Extract the [X, Y] coordinate from the center of the cell holding the provided text.  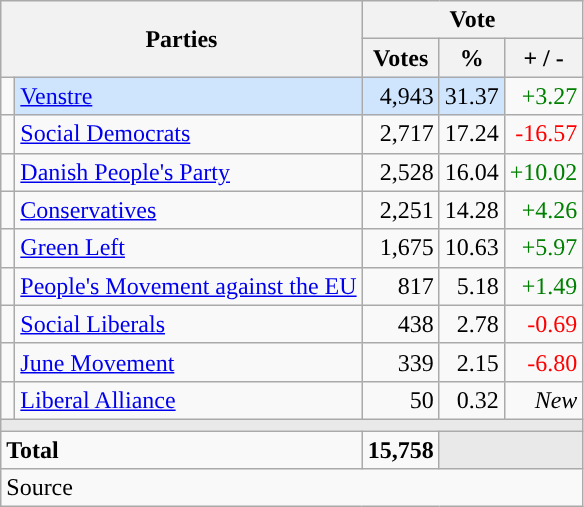
1,675 [400, 248]
+10.02 [544, 172]
New [544, 400]
-0.69 [544, 324]
15,758 [400, 449]
Social Democrats [188, 134]
Liberal Alliance [188, 400]
2,251 [400, 210]
817 [400, 286]
-16.57 [544, 134]
2,717 [400, 134]
Conservatives [188, 210]
Source [292, 488]
+ / - [544, 58]
14.28 [472, 210]
4,943 [400, 96]
+1.49 [544, 286]
2,528 [400, 172]
-6.80 [544, 362]
438 [400, 324]
Green Left [188, 248]
Social Liberals [188, 324]
Parties [182, 39]
Votes [400, 58]
2.78 [472, 324]
June Movement [188, 362]
+3.27 [544, 96]
People's Movement against the EU [188, 286]
50 [400, 400]
2.15 [472, 362]
0.32 [472, 400]
10.63 [472, 248]
+4.26 [544, 210]
5.18 [472, 286]
Danish People's Party [188, 172]
17.24 [472, 134]
339 [400, 362]
+5.97 [544, 248]
31.37 [472, 96]
% [472, 58]
Total [182, 449]
Venstre [188, 96]
16.04 [472, 172]
Vote [472, 20]
